Determine the (X, Y) coordinate at the center of the cell enclosing the given text.  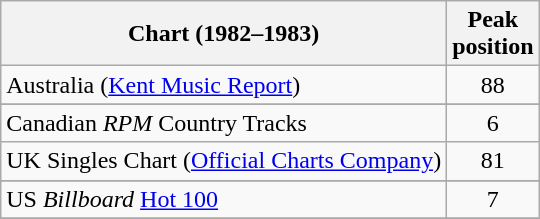
88 (493, 85)
Australia (Kent Music Report) (224, 85)
7 (493, 199)
81 (493, 161)
US Billboard Hot 100 (224, 199)
Chart (1982–1983) (224, 34)
Peakposition (493, 34)
Canadian RPM Country Tracks (224, 123)
6 (493, 123)
UK Singles Chart (Official Charts Company) (224, 161)
